For the text-containing cell, return its midpoint in [x, y] coordinate format. 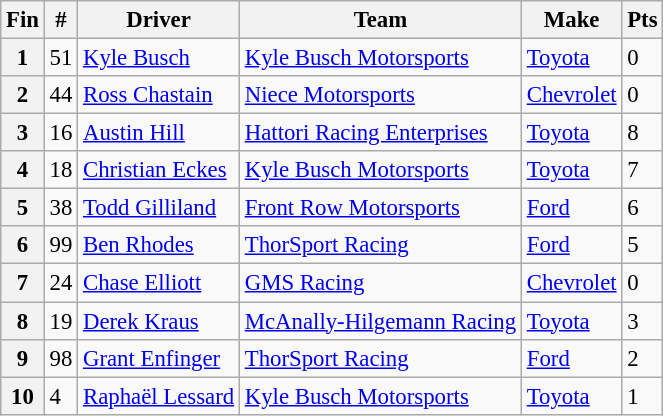
Driver [159, 20]
Christian Eckes [159, 170]
Todd Gilliland [159, 208]
98 [60, 358]
McAnally-Hilgemann Racing [380, 321]
Chase Elliott [159, 283]
38 [60, 208]
Ross Chastain [159, 95]
# [60, 20]
Niece Motorsports [380, 95]
Grant Enfinger [159, 358]
Ben Rhodes [159, 245]
Team [380, 20]
Raphaël Lessard [159, 396]
Front Row Motorsports [380, 208]
10 [23, 396]
Derek Kraus [159, 321]
Kyle Busch [159, 58]
Make [571, 20]
Austin Hill [159, 133]
GMS Racing [380, 283]
Fin [23, 20]
9 [23, 358]
19 [60, 321]
Pts [642, 20]
16 [60, 133]
Hattori Racing Enterprises [380, 133]
44 [60, 95]
51 [60, 58]
99 [60, 245]
24 [60, 283]
18 [60, 170]
